Return (X, Y) of the center of cell containing provided text 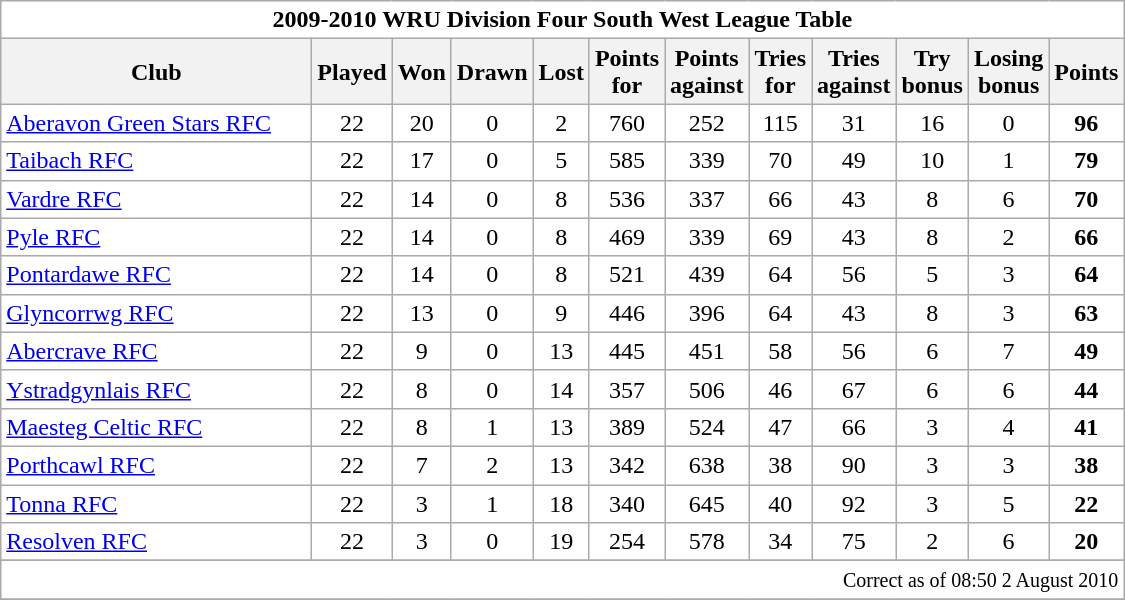
Resolven RFC (156, 542)
Correct as of 08:50 2 August 2010 (562, 580)
Taibach RFC (156, 161)
10 (932, 161)
Vardre RFC (156, 199)
506 (706, 389)
446 (626, 313)
31 (854, 123)
90 (854, 465)
Lost (561, 72)
254 (626, 542)
19 (561, 542)
44 (1086, 389)
92 (854, 503)
536 (626, 199)
357 (626, 389)
40 (780, 503)
524 (706, 427)
67 (854, 389)
18 (561, 503)
342 (626, 465)
79 (1086, 161)
115 (780, 123)
75 (854, 542)
Losing bonus (1008, 72)
439 (706, 275)
17 (422, 161)
521 (626, 275)
445 (626, 351)
Drawn (492, 72)
Abercrave RFC (156, 351)
16 (932, 123)
645 (706, 503)
Played (352, 72)
389 (626, 427)
337 (706, 199)
Club (156, 72)
Porthcawl RFC (156, 465)
Tonna RFC (156, 503)
Aberavon Green Stars RFC (156, 123)
Points (1086, 72)
760 (626, 123)
Glyncorrwg RFC (156, 313)
Tries for (780, 72)
Pyle RFC (156, 237)
46 (780, 389)
Pontardawe RFC (156, 275)
340 (626, 503)
469 (626, 237)
2009-2010 WRU Division Four South West League Table (562, 20)
638 (706, 465)
34 (780, 542)
578 (706, 542)
Points against (706, 72)
Won (422, 72)
Maesteg Celtic RFC (156, 427)
252 (706, 123)
69 (780, 237)
451 (706, 351)
96 (1086, 123)
585 (626, 161)
Ystradgynlais RFC (156, 389)
47 (780, 427)
4 (1008, 427)
396 (706, 313)
41 (1086, 427)
Tries against (854, 72)
Points for (626, 72)
Try bonus (932, 72)
58 (780, 351)
63 (1086, 313)
